Pinpoint the cell where the given text exists, returning its [X, Y] midpoint coordinate. 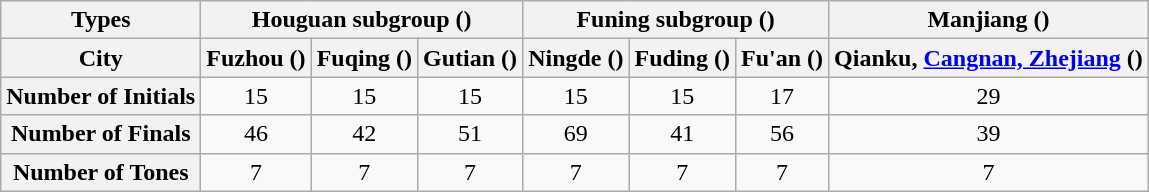
Qianku, Cangnan, Zhejiang () [989, 58]
Fuzhou () [256, 58]
42 [364, 134]
Houguan subgroup () [362, 20]
39 [989, 134]
City [101, 58]
56 [782, 134]
Types [101, 20]
Gutian () [470, 58]
17 [782, 96]
Fuqing () [364, 58]
Manjiang () [989, 20]
Ningde () [576, 58]
69 [576, 134]
41 [682, 134]
Number of Tones [101, 172]
Funing subgroup () [676, 20]
Number of Initials [101, 96]
46 [256, 134]
Fu'an () [782, 58]
Number of Finals [101, 134]
51 [470, 134]
29 [989, 96]
Fuding () [682, 58]
